Locate the cell with the specified text and output its [x, y] center coordinate. 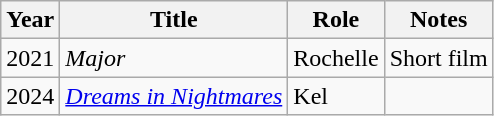
Year [30, 20]
Short film [438, 58]
Rochelle [336, 58]
2024 [30, 96]
Title [174, 20]
2021 [30, 58]
Major [174, 58]
Kel [336, 96]
Dreams in Nightmares [174, 96]
Notes [438, 20]
Role [336, 20]
